Pinpoint the cell where the given text exists, returning its (x, y) midpoint coordinate. 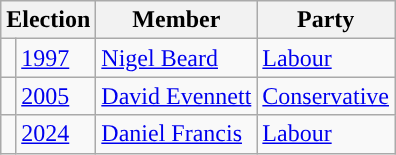
Nigel Beard (176, 58)
1997 (56, 58)
Party (326, 20)
2005 (56, 96)
Conservative (326, 96)
2024 (56, 134)
Election (48, 20)
David Evennett (176, 96)
Member (176, 20)
Daniel Francis (176, 134)
